Output the (x, y) coordinate of the center of the cell containing the given text.  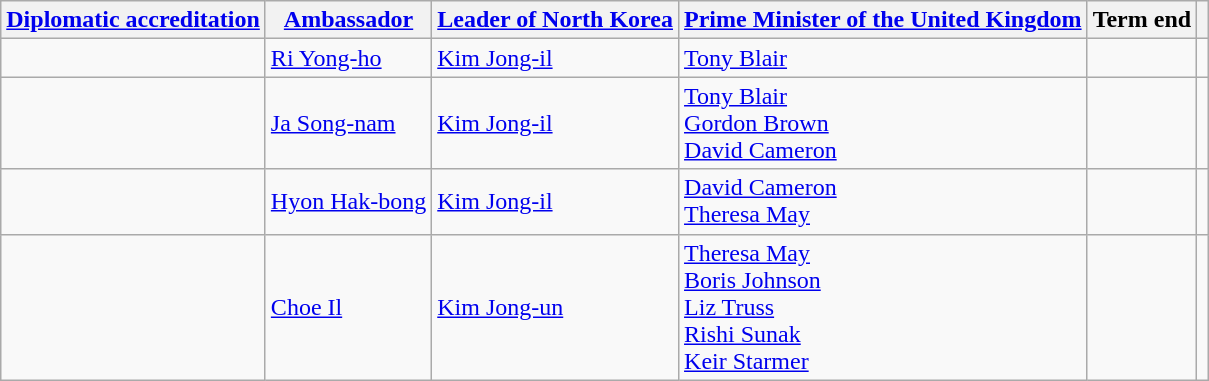
David CameronTheresa May (884, 202)
Ambassador (348, 20)
Diplomatic accreditation (134, 20)
Kim Jong-un (556, 307)
Hyon Hak-bong (348, 202)
Tony BlairGordon BrownDavid Cameron (884, 123)
Theresa MayBoris JohnsonLiz TrussRishi SunakKeir Starmer (884, 307)
Leader of North Korea (556, 20)
Choe Il (348, 307)
Ja Song-nam (348, 123)
Prime Minister of the United Kingdom (884, 20)
Tony Blair (884, 58)
Ri Yong-ho (348, 58)
Term end (1142, 20)
